Scan for the cell matching the given text and deliver its (X, Y) coordinate at center. 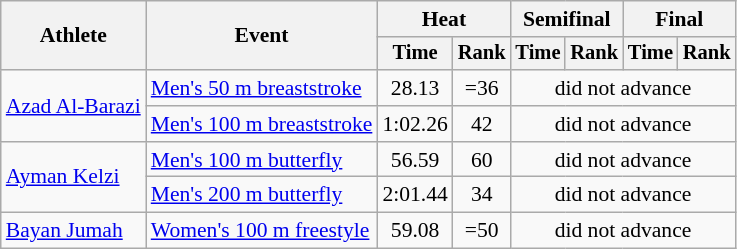
60 (482, 160)
42 (482, 124)
Men's 100 m butterfly (262, 160)
Event (262, 36)
Heat (444, 19)
Women's 100 m freestyle (262, 231)
=36 (482, 88)
Bayan Jumah (74, 231)
Final (679, 19)
34 (482, 195)
2:01.44 (414, 195)
Semifinal (566, 19)
Men's 50 m breaststroke (262, 88)
28.13 (414, 88)
=50 (482, 231)
56.59 (414, 160)
59.08 (414, 231)
Ayman Kelzi (74, 178)
Men's 100 m breaststroke (262, 124)
Athlete (74, 36)
Azad Al-Barazi (74, 106)
Men's 200 m butterfly (262, 195)
1:02.26 (414, 124)
